Scan for the cell matching the given text and deliver its [x, y] coordinate at center. 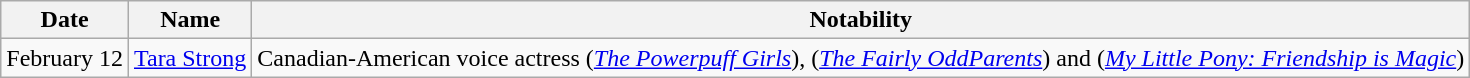
Canadian-American voice actress (The Powerpuff Girls), (The Fairly OddParents) and (My Little Pony: Friendship is Magic) [861, 58]
Notability [861, 20]
February 12 [65, 58]
Date [65, 20]
Tara Strong [190, 58]
Name [190, 20]
